Output the [x, y] coordinate of the center of the cell containing the given text.  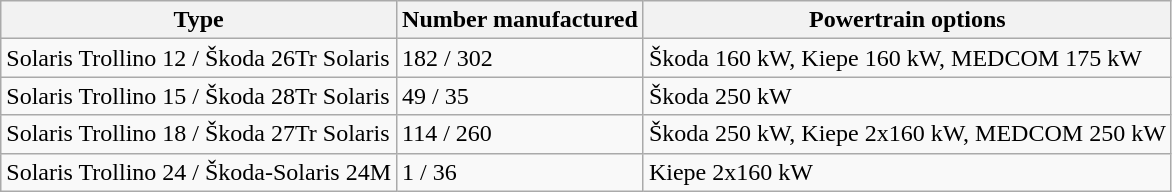
Number manufactured [520, 20]
Solaris Trollino 12 / Škoda 26Tr Solaris [199, 58]
Škoda 160 kW, Kiepe 160 kW, MEDCOM 175 kW [907, 58]
49 / 35 [520, 96]
Powertrain options [907, 20]
Kiepe 2x160 kW [907, 172]
Solaris Trollino 18 / Škoda 27Tr Solaris [199, 134]
Škoda 250 kW, Kiepe 2x160 kW, MEDCOM 250 kW [907, 134]
Solaris Trollino 24 / Škoda-Solaris 24M [199, 172]
1 / 36 [520, 172]
Solaris Trollino 15 / Škoda 28Tr Solaris [199, 96]
Type [199, 20]
182 / 302 [520, 58]
114 / 260 [520, 134]
Škoda 250 kW [907, 96]
